Return (X, Y) of the center of cell containing provided text 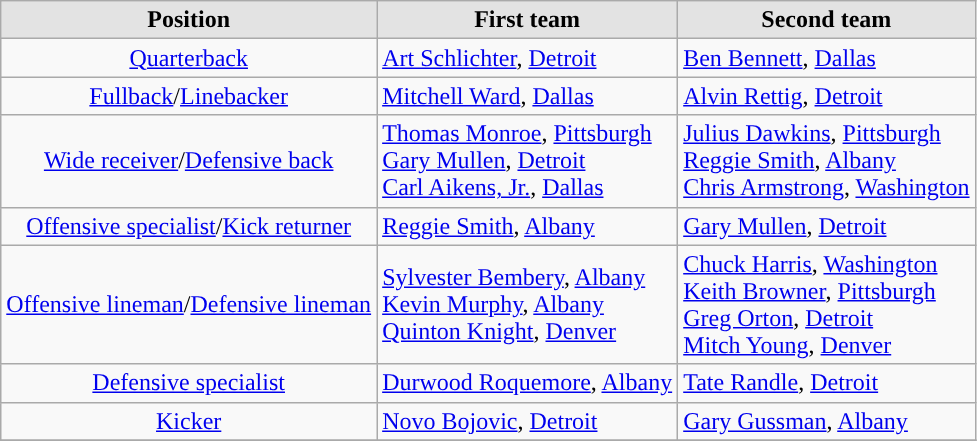
Quarterback (189, 58)
Julius Dawkins, PittsburghReggie Smith, AlbanyChris Armstrong, Washington (826, 161)
Tate Randle, Detroit (826, 383)
Mitchell Ward, Dallas (528, 96)
Kicker (189, 421)
Gary Gussman, Albany (826, 421)
Position (189, 20)
Offensive specialist/Kick returner (189, 226)
Art Schlichter, Detroit (528, 58)
Defensive specialist (189, 383)
Chuck Harris, WashingtonKeith Browner, PittsburghGreg Orton, DetroitMitch Young, Denver (826, 304)
Thomas Monroe, PittsburghGary Mullen, DetroitCarl Aikens, Jr., Dallas (528, 161)
Ben Bennett, Dallas (826, 58)
Wide receiver/Defensive back (189, 161)
Reggie Smith, Albany (528, 226)
Novo Bojovic, Detroit (528, 421)
Alvin Rettig, Detroit (826, 96)
Durwood Roquemore, Albany (528, 383)
Gary Mullen, Detroit (826, 226)
Fullback/Linebacker (189, 96)
First team (528, 20)
Second team (826, 20)
Sylvester Bembery, AlbanyKevin Murphy, AlbanyQuinton Knight, Denver (528, 304)
Offensive lineman/Defensive lineman (189, 304)
